Output the [x, y] coordinate of the center of the cell containing the given text.  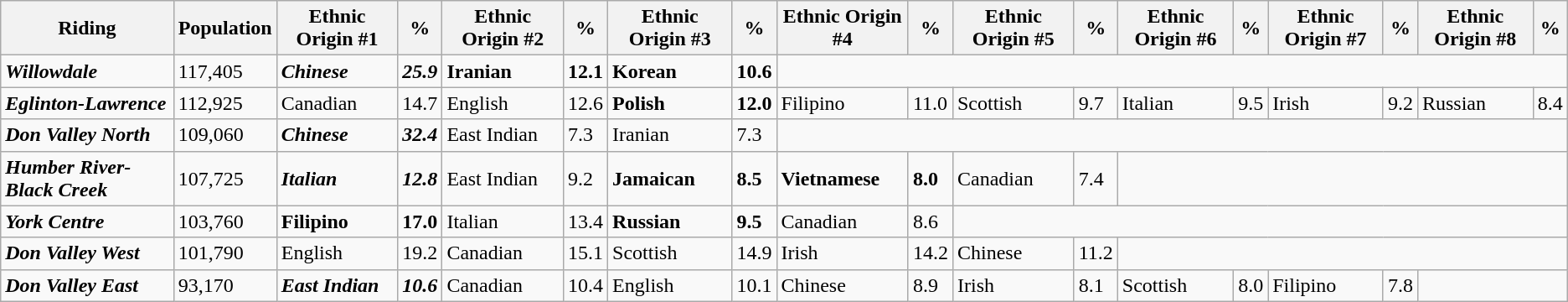
19.2 [420, 253]
Ethnic Origin #5 [1014, 29]
8.9 [930, 285]
10.4 [585, 285]
Ethnic Origin #6 [1175, 29]
17.0 [420, 221]
9.7 [1096, 103]
12.6 [585, 103]
11.2 [1096, 253]
7.4 [1096, 178]
32.4 [420, 135]
Ethnic Origin #8 [1475, 29]
109,060 [224, 135]
Eglinton-Lawrence [87, 103]
Jamaican [670, 178]
14.2 [930, 253]
12.0 [754, 103]
Ethnic Origin #4 [843, 29]
Don Valley North [87, 135]
93,170 [224, 285]
101,790 [224, 253]
Ethnic Origin #7 [1326, 29]
Population [224, 29]
117,405 [224, 71]
12.1 [585, 71]
Ethnic Origin #3 [670, 29]
8.4 [1550, 103]
13.4 [585, 221]
Riding [87, 29]
Humber River-Black Creek [87, 178]
107,725 [224, 178]
8.6 [930, 221]
10.1 [754, 285]
25.9 [420, 71]
Don Valley East [87, 285]
Vietnamese [843, 178]
Ethnic Origin #2 [503, 29]
Polish [670, 103]
Ethnic Origin #1 [337, 29]
Willowdale [87, 71]
Korean [670, 71]
8.1 [1096, 285]
Don Valley West [87, 253]
14.7 [420, 103]
14.9 [754, 253]
12.8 [420, 178]
York Centre [87, 221]
8.5 [754, 178]
112,925 [224, 103]
103,760 [224, 221]
7.8 [1400, 285]
15.1 [585, 253]
11.0 [930, 103]
